Return [x, y] of the center of cell containing provided text 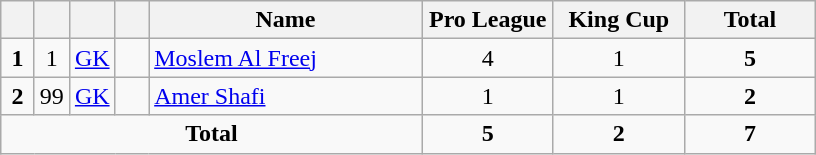
7 [750, 134]
Amer Shafi [286, 96]
Moslem Al Freej [286, 58]
4 [488, 58]
99 [52, 96]
Name [286, 20]
King Cup [618, 20]
Pro League [488, 20]
